Output the [X, Y] coordinate of the center of the cell containing the given text.  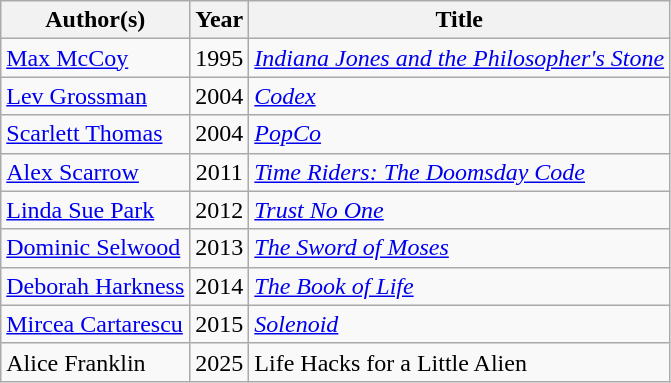
Author(s) [96, 20]
Alex Scarrow [96, 172]
Title [460, 20]
Year [220, 20]
Time Riders: The Doomsday Code [460, 172]
Alice Franklin [96, 362]
The Sword of Moses [460, 248]
Max McCoy [96, 58]
Mircea Cartarescu [96, 324]
Life Hacks for a Little Alien [460, 362]
Solenoid [460, 324]
Scarlett Thomas [96, 134]
Trust No One [460, 210]
The Book of Life [460, 286]
Codex [460, 96]
Indiana Jones and the Philosopher's Stone [460, 58]
2013 [220, 248]
PopCo [460, 134]
Linda Sue Park [96, 210]
2015 [220, 324]
1995 [220, 58]
Deborah Harkness [96, 286]
Dominic Selwood [96, 248]
2025 [220, 362]
2014 [220, 286]
2012 [220, 210]
2011 [220, 172]
Lev Grossman [96, 96]
